Find where the given text appears and provide that cell's center as [X, Y] coordinate. 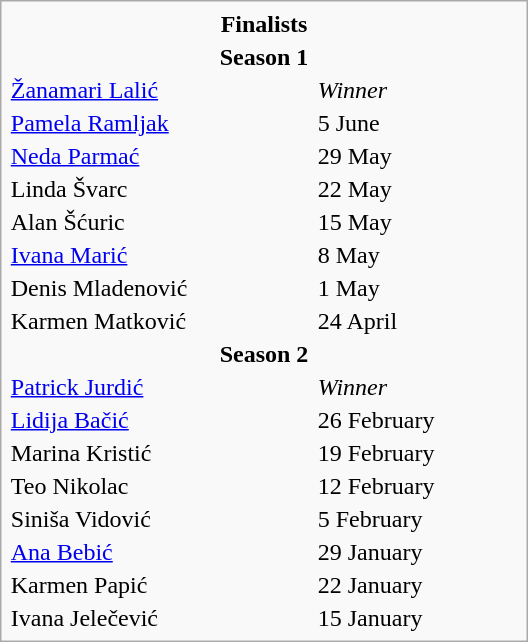
15 May [417, 222]
26 February [417, 420]
Neda Parmać [161, 156]
5 February [417, 519]
Teo Nikolac [161, 486]
Season 2 [264, 354]
Pamela Ramljak [161, 123]
Denis Mladenović [161, 288]
Lidija Bačić [161, 420]
29 January [417, 552]
8 May [417, 255]
29 May [417, 156]
Patrick Jurdić [161, 387]
1 May [417, 288]
19 February [417, 453]
12 February [417, 486]
22 January [417, 585]
Karmen Matković [161, 321]
Alan Šćuric [161, 222]
Žanamari Lalić [161, 90]
Linda Švarc [161, 189]
24 April [417, 321]
Season 1 [264, 57]
Finalists [264, 24]
Ivana Marić [161, 255]
Ana Bebić [161, 552]
5 June [417, 123]
Ivana Jelečević [161, 618]
Marina Kristić [161, 453]
15 January [417, 618]
Siniša Vidović [161, 519]
Karmen Papić [161, 585]
22 May [417, 189]
